Return (x, y) of the center of cell containing provided text 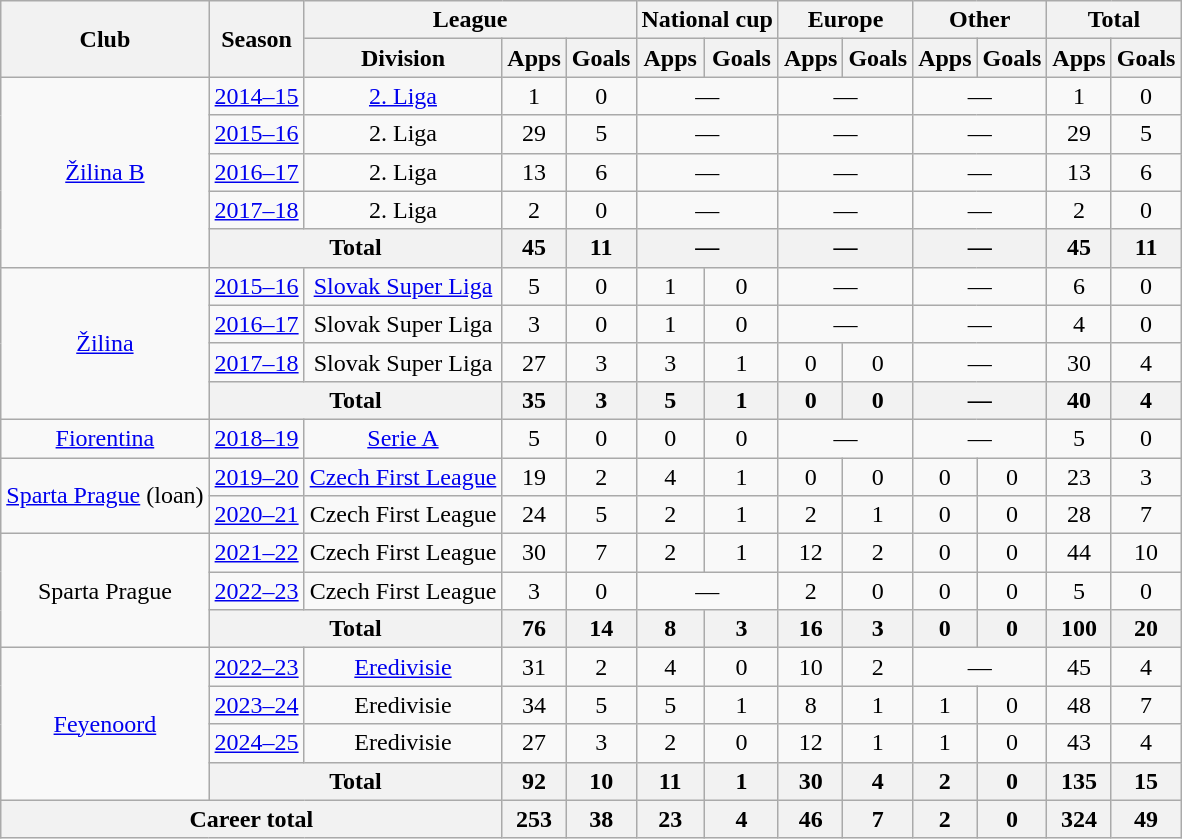
Sparta Prague (loan) (105, 496)
92 (534, 781)
2024–25 (256, 743)
Žilina (105, 343)
100 (1079, 629)
Sparta Prague (105, 591)
48 (1079, 705)
14 (601, 629)
46 (810, 819)
Division (403, 58)
Europe (845, 20)
Season (256, 39)
44 (1079, 553)
40 (1079, 400)
National cup (707, 20)
2014–15 (256, 96)
35 (534, 400)
2019–20 (256, 477)
34 (534, 705)
15 (1146, 781)
2018–19 (256, 438)
49 (1146, 819)
Other (980, 20)
135 (1079, 781)
2020–21 (256, 515)
Serie A (403, 438)
324 (1079, 819)
38 (601, 819)
2021–22 (256, 553)
Fiorentina (105, 438)
League (470, 20)
76 (534, 629)
Feyenoord (105, 724)
28 (1079, 515)
43 (1079, 743)
31 (534, 667)
Žilina B (105, 172)
Club (105, 39)
24 (534, 515)
253 (534, 819)
2023–24 (256, 705)
Career total (252, 819)
16 (810, 629)
20 (1146, 629)
19 (534, 477)
